Find where the given text appears and provide that cell's center as [x, y] coordinate. 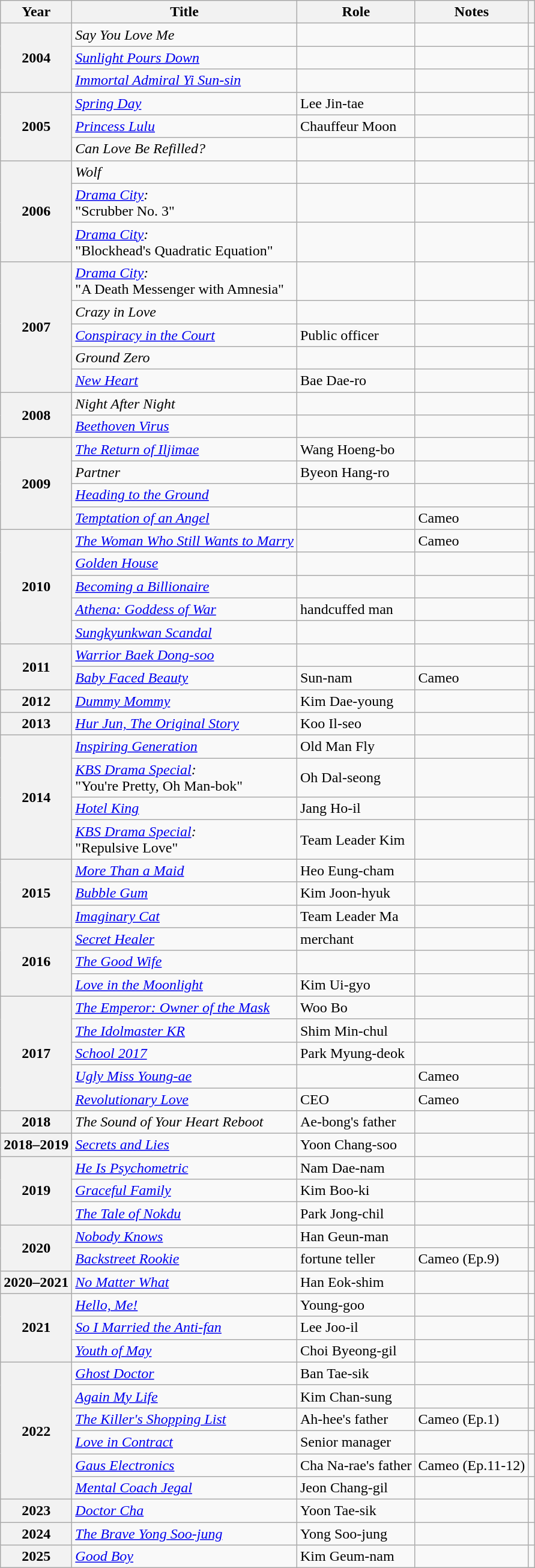
Notes [472, 12]
2019 [36, 1191]
2024 [36, 1534]
Heo Eung-cham [355, 871]
Say You Love Me [185, 35]
No Matter What [185, 1282]
Inspiring Generation [185, 747]
The Brave Yong Soo-jung [185, 1534]
Spring Day [185, 103]
Young-goo [355, 1305]
Conspiracy in the Court [185, 335]
The Return of Iljimae [185, 449]
KBS Drama Special: "You're Pretty, Oh Man-bok" [185, 777]
Cha Na-rae's father [355, 1465]
Kim Joon-hyuk [355, 893]
Choi Byeong-gil [355, 1351]
Temptation of an Angel [185, 518]
2010 [36, 586]
Ah-hee's father [355, 1419]
Youth of May [185, 1351]
The Sound of Your Heart Reboot [185, 1122]
Nobody Knows [185, 1236]
2011 [36, 666]
Jang Ho-il [355, 809]
Doctor Cha [185, 1511]
Oh Dal-seong [355, 777]
Drama City: "Blockhead's Quadratic Equation" [185, 242]
Night After Night [185, 404]
Secret Healer [185, 939]
Immortal Admiral Yi Sun-sin [185, 81]
The Killer's Shopping List [185, 1419]
The Good Wife [185, 962]
Lee Jin-tae [355, 103]
Kim Boo-ki [355, 1191]
Hotel King [185, 809]
CEO [355, 1099]
Role [355, 12]
Hello, Me! [185, 1305]
Can Love Be Refilled? [185, 149]
The Tale of Nokdu [185, 1214]
2012 [36, 701]
Han Geun-man [355, 1236]
2021 [36, 1328]
Princess Lulu [185, 126]
The Woman Who Still Wants to Marry [185, 541]
New Heart [185, 381]
Team Leader Ma [355, 916]
Good Boy [185, 1557]
Byeon Hang-ro [355, 472]
Cameo (Ep.11-12) [472, 1465]
Dummy Mommy [185, 701]
Partner [185, 472]
2017 [36, 1053]
Yoon Chang-soo [355, 1145]
Senior manager [355, 1442]
Baby Faced Beauty [185, 678]
Love in Contract [185, 1442]
handcuffed man [355, 609]
School 2017 [185, 1053]
2006 [36, 211]
Sunlight Pours Down [185, 58]
2022 [36, 1430]
Shim Min-chul [355, 1030]
Jeon Chang-gil [355, 1488]
Backstreet Rookie [185, 1259]
Lee Joo-il [355, 1328]
Gaus Electronics [185, 1465]
KBS Drama Special: "Repulsive Love" [185, 840]
Yoon Tae-sik [355, 1511]
Bubble Gum [185, 893]
2014 [36, 797]
Hur Jun, The Original Story [185, 724]
Kim Dae-young [355, 701]
Park Myung-deok [355, 1053]
Team Leader Kim [355, 840]
Public officer [355, 335]
So I Married the Anti-fan [185, 1328]
Woo Bo [355, 1007]
2016 [36, 962]
Wang Hoeng-bo [355, 449]
Golden House [185, 564]
2009 [36, 484]
Heading to the Ground [185, 495]
Ban Tae-sik [355, 1373]
Kim Ui-gyo [355, 985]
2013 [36, 724]
Becoming a Billionaire [185, 586]
Again My Life [185, 1396]
He Is Psychometric [185, 1168]
Revolutionary Love [185, 1099]
Bae Dae-ro [355, 381]
2018–2019 [36, 1145]
Old Man Fly [355, 747]
2007 [36, 327]
Drama City: "Scrubber No. 3" [185, 203]
Ghost Doctor [185, 1373]
Love in the Moonlight [185, 985]
2015 [36, 893]
Sun-nam [355, 678]
Han Eok-shim [355, 1282]
2020 [36, 1248]
Nam Dae-nam [355, 1168]
2020–2021 [36, 1282]
Drama City: "A Death Messenger with Amnesia" [185, 281]
Secrets and Lies [185, 1145]
Wolf [185, 172]
2004 [36, 58]
Ae-bong's father [355, 1122]
Graceful Family [185, 1191]
2008 [36, 415]
Ground Zero [185, 358]
2023 [36, 1511]
The Emperor: Owner of the Mask [185, 1007]
Ugly Miss Young-ae [185, 1076]
The Idolmaster KR [185, 1030]
fortune teller [355, 1259]
Park Jong-chil [355, 1214]
Kim Geum-nam [355, 1557]
Mental Coach Jegal [185, 1488]
merchant [355, 939]
Yong Soo-jung [355, 1534]
Title [185, 12]
Beethoven Virus [185, 427]
Imaginary Cat [185, 916]
Cameo (Ep.9) [472, 1259]
Sungkyunkwan Scandal [185, 632]
2018 [36, 1122]
Year [36, 12]
2025 [36, 1557]
Kim Chan-sung [355, 1396]
Koo Il-seo [355, 724]
Athena: Goddess of War [185, 609]
More Than a Maid [185, 871]
Cameo (Ep.1) [472, 1419]
Chauffeur Moon [355, 126]
Warrior Baek Dong-soo [185, 655]
2005 [36, 126]
Crazy in Love [185, 312]
